For the text-containing cell, return its midpoint in [x, y] coordinate format. 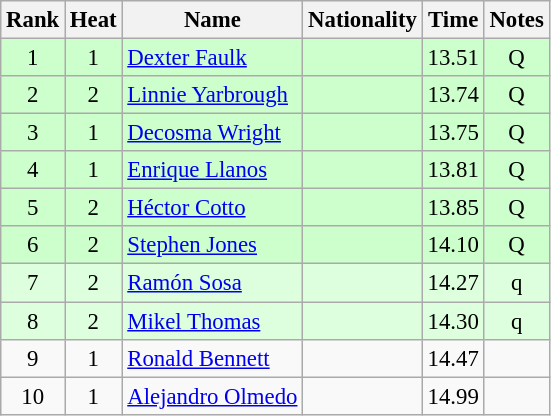
5 [33, 208]
Heat [94, 20]
6 [33, 245]
4 [33, 170]
14.99 [453, 396]
3 [33, 133]
8 [33, 321]
Ronald Bennett [212, 358]
Héctor Cotto [212, 208]
Ramón Sosa [212, 283]
Mikel Thomas [212, 321]
Notes [516, 20]
14.10 [453, 245]
10 [33, 396]
Decosma Wright [212, 133]
Alejandro Olmedo [212, 396]
Stephen Jones [212, 245]
14.47 [453, 358]
13.75 [453, 133]
Name [212, 20]
Dexter Faulk [212, 58]
14.30 [453, 321]
13.51 [453, 58]
7 [33, 283]
Enrique Llanos [212, 170]
13.81 [453, 170]
13.74 [453, 95]
13.85 [453, 208]
14.27 [453, 283]
Time [453, 20]
Rank [33, 20]
Nationality [362, 20]
Linnie Yarbrough [212, 95]
9 [33, 358]
